Detect which cell encompasses the target text, then output its [x, y] center coordinate. 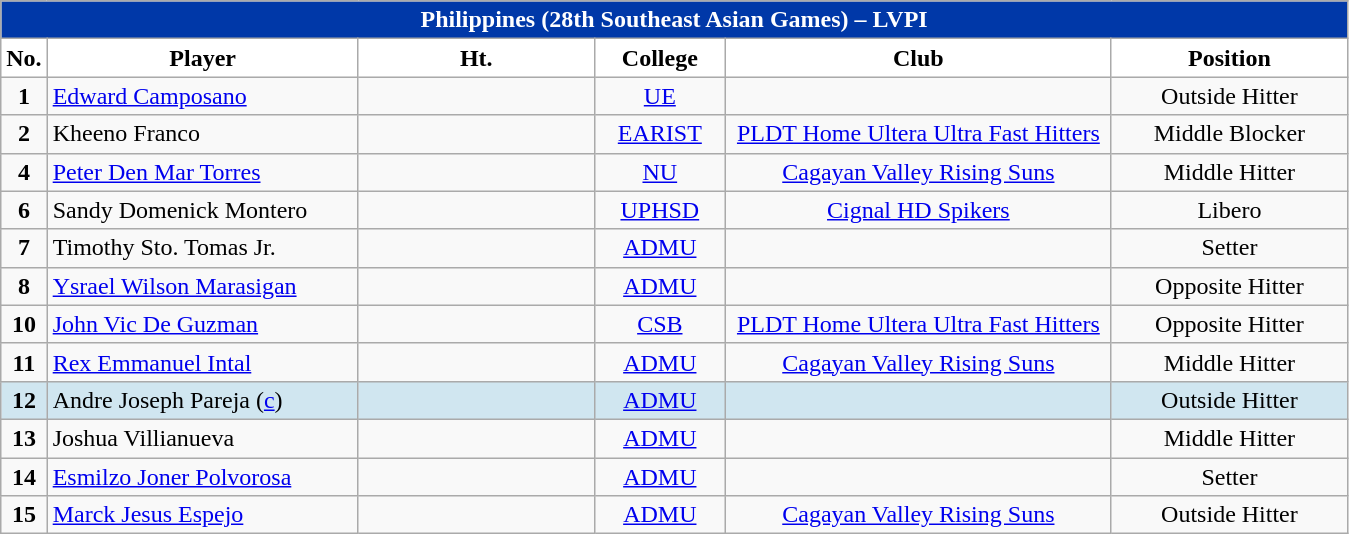
Cignal HD Spikers [918, 210]
EARIST [660, 134]
UPHSD [660, 210]
13 [24, 438]
2 [24, 134]
8 [24, 286]
4 [24, 172]
Joshua Villianueva [202, 438]
Esmilzo Joner Polvorosa [202, 477]
Peter Den Mar Torres [202, 172]
UE [660, 96]
7 [24, 248]
Player [202, 58]
10 [24, 324]
11 [24, 362]
6 [24, 210]
Ht. [476, 58]
Rex Emmanuel Intal [202, 362]
No. [24, 58]
CSB [660, 324]
Sandy Domenick Montero [202, 210]
12 [24, 400]
Marck Jesus Espejo [202, 515]
Edward Camposano [202, 96]
Middle Blocker [1229, 134]
1 [24, 96]
Position [1229, 58]
College [660, 58]
Club [918, 58]
Andre Joseph Pareja (c) [202, 400]
14 [24, 477]
Libero [1229, 210]
15 [24, 515]
Kheeno Franco [202, 134]
Timothy Sto. Tomas Jr. [202, 248]
John Vic De Guzman [202, 324]
Philippines (28th Southeast Asian Games) – LVPI [674, 20]
Ysrael Wilson Marasigan [202, 286]
NU [660, 172]
